Determine the (X, Y) coordinate at the center of the cell enclosing the given text.  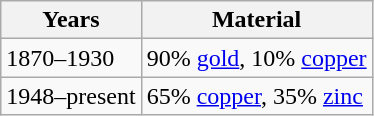
90% gold, 10% copper (256, 58)
Material (256, 20)
Years (71, 20)
65% copper, 35% zinc (256, 96)
1948–present (71, 96)
1870–1930 (71, 58)
